Return the [x, y] coordinate for the center point of the cell that contains the specified text.  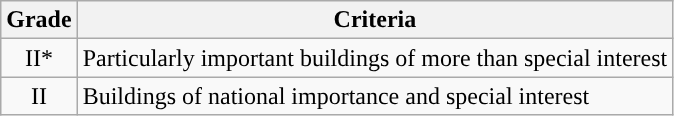
Grade [39, 20]
Criteria [375, 20]
II [39, 96]
II* [39, 58]
Particularly important buildings of more than special interest [375, 58]
Buildings of national importance and special interest [375, 96]
